Extract the [X, Y] coordinate from the center of the cell holding the provided text.  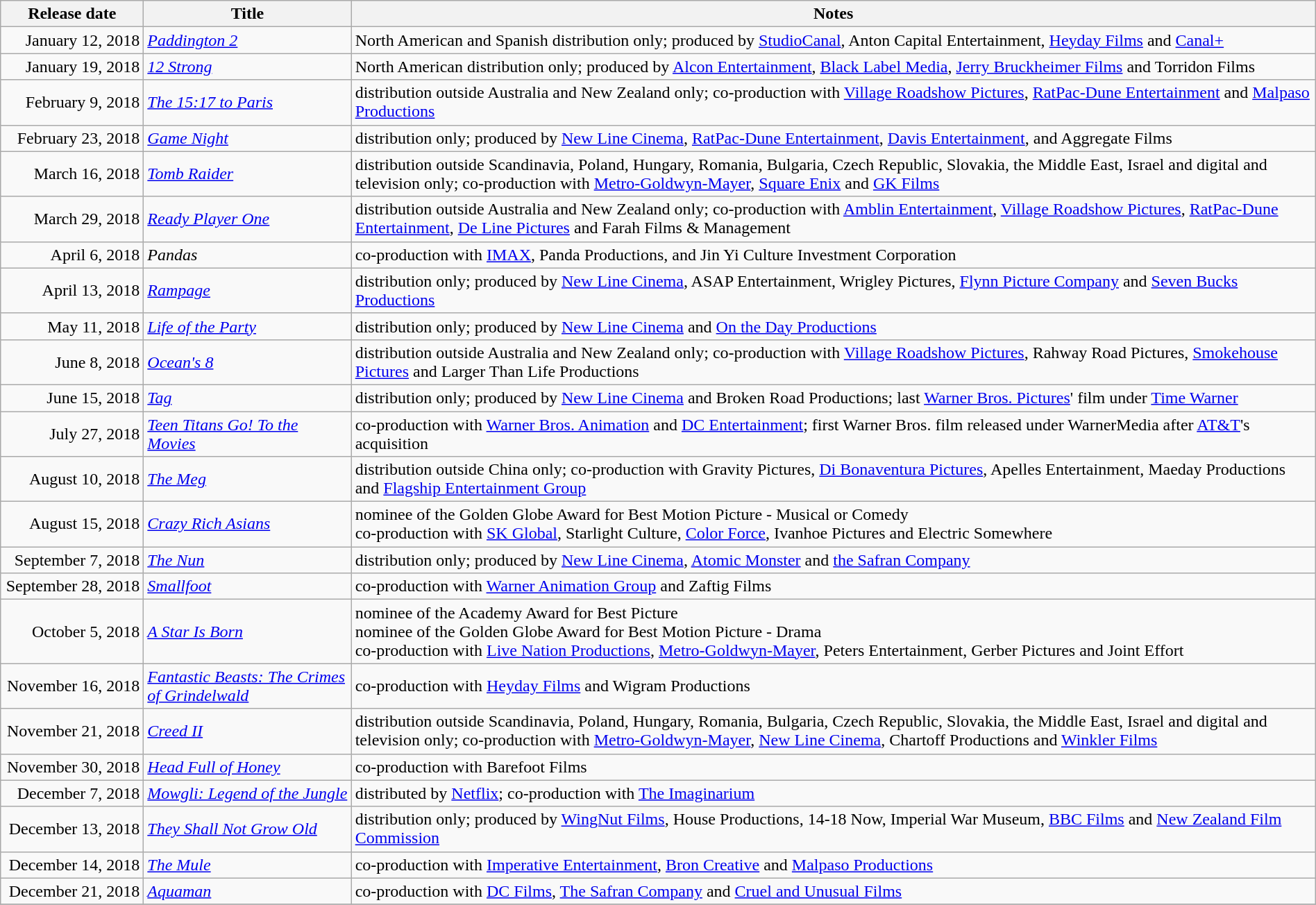
November 30, 2018 [72, 767]
co-production with IMAX, Panda Productions, and Jin Yi Culture Investment Corporation [833, 255]
Rampage [247, 290]
Creed II [247, 731]
June 15, 2018 [72, 398]
co-production with Barefoot Films [833, 767]
Pandas [247, 255]
April 6, 2018 [72, 255]
The Nun [247, 560]
distribution outside Australia and New Zealand only; co-production with Village Roadshow Pictures, RatPac-Dune Entertainment and Malpaso Productions [833, 103]
September 28, 2018 [72, 586]
Paddington 2 [247, 40]
co-production with Warner Bros. Animation and DC Entertainment; first Warner Bros. film released under WarnerMedia after AT&T's acquisition [833, 433]
Ready Player One [247, 219]
Life of the Party [247, 326]
distribution only; produced by New Line Cinema, Atomic Monster and the Safran Company [833, 560]
August 15, 2018 [72, 525]
Release date [72, 14]
co-production with DC Films, The Safran Company and Cruel and Unusual Films [833, 891]
Teen Titans Go! To the Movies [247, 433]
The 15:17 to Paris [247, 103]
distribution only; produced by WingNut Films, House Productions, 14-18 Now, Imperial War Museum, BBC Films and New Zealand Film Commission [833, 829]
North American and Spanish distribution only; produced by StudioCanal, Anton Capital Entertainment, Heyday Films and Canal+ [833, 40]
Crazy Rich Asians [247, 525]
co-production with Imperative Entertainment, Bron Creative and Malpaso Productions [833, 865]
Head Full of Honey [247, 767]
co-production with Heyday Films and Wigram Productions [833, 686]
Aquaman [247, 891]
November 16, 2018 [72, 686]
Smallfoot [247, 586]
distribution only; produced by New Line Cinema, ASAP Entertainment, Wrigley Pictures, Flynn Picture Company and Seven Bucks Productions [833, 290]
February 23, 2018 [72, 138]
Ocean's 8 [247, 362]
June 8, 2018 [72, 362]
April 13, 2018 [72, 290]
March 16, 2018 [72, 174]
distribution only; produced by New Line Cinema and On the Day Productions [833, 326]
The Mule [247, 865]
12 Strong [247, 67]
distribution only; produced by New Line Cinema, RatPac-Dune Entertainment, Davis Entertainment, and Aggregate Films [833, 138]
They Shall Not Grow Old [247, 829]
North American distribution only; produced by Alcon Entertainment, Black Label Media, Jerry Bruckheimer Films and Torridon Films [833, 67]
Title [247, 14]
Notes [833, 14]
Game Night [247, 138]
Fantastic Beasts: The Crimes of Grindelwald [247, 686]
The Meg [247, 479]
Tomb Raider [247, 174]
December 13, 2018 [72, 829]
Mowgli: Legend of the Jungle [247, 793]
May 11, 2018 [72, 326]
January 12, 2018 [72, 40]
August 10, 2018 [72, 479]
A Star Is Born [247, 632]
March 29, 2018 [72, 219]
January 19, 2018 [72, 67]
October 5, 2018 [72, 632]
distributed by Netflix; co-production with The Imaginarium [833, 793]
November 21, 2018 [72, 731]
December 21, 2018 [72, 891]
September 7, 2018 [72, 560]
July 27, 2018 [72, 433]
December 14, 2018 [72, 865]
Tag [247, 398]
February 9, 2018 [72, 103]
distribution only; produced by New Line Cinema and Broken Road Productions; last Warner Bros. Pictures' film under Time Warner [833, 398]
December 7, 2018 [72, 793]
co-production with Warner Animation Group and Zaftig Films [833, 586]
